From the cell containing the given text, extract its center point as [x, y] coordinate. 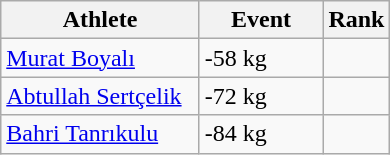
Murat Boyalı [100, 58]
-84 kg [261, 134]
Abtullah Sertçelik [100, 96]
-72 kg [261, 96]
Athlete [100, 20]
Event [261, 20]
Rank [356, 20]
-58 kg [261, 58]
Bahri Tanrıkulu [100, 134]
